Locate the cell with the specified text and output its [x, y] center coordinate. 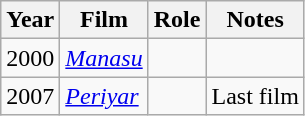
2000 [30, 58]
2007 [30, 96]
Year [30, 20]
Film [104, 20]
Notes [255, 20]
Manasu [104, 58]
Role [177, 20]
Last film [255, 96]
Periyar [104, 96]
